Identify which cell holds the provided text, then report its [X, Y] central coordinate. 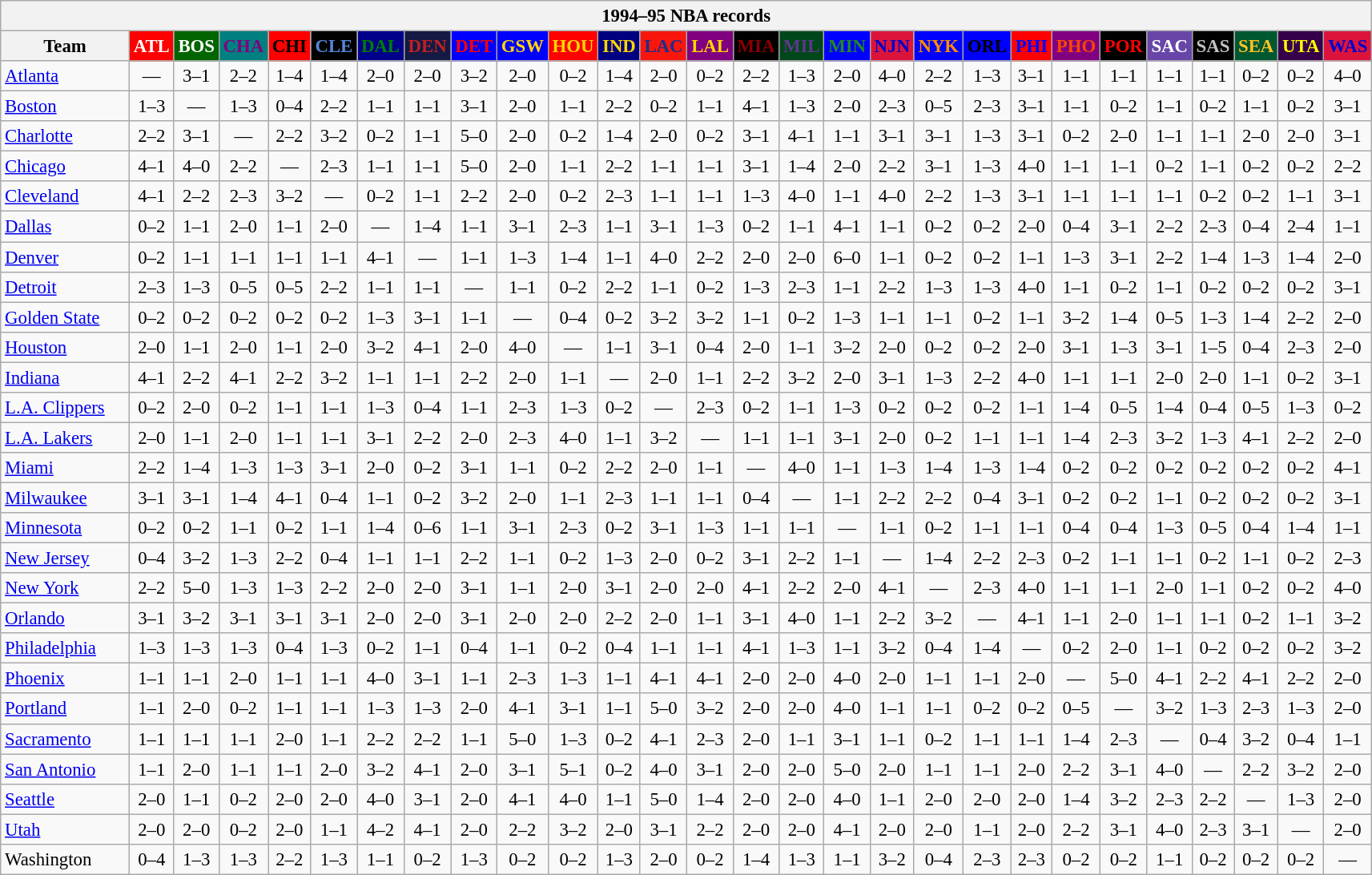
0–6 [428, 528]
L.A. Lakers [66, 437]
Washington [66, 860]
Denver [66, 257]
New York [66, 588]
San Antonio [66, 769]
Portland [66, 709]
2–4 [1301, 227]
SAS [1213, 46]
Milwaukee [66, 498]
1–5 [1213, 347]
DEN [428, 46]
Charlotte [66, 136]
ATL [151, 46]
Detroit [66, 287]
POR [1123, 46]
Team [66, 46]
ORL [987, 46]
6–0 [847, 257]
HOU [573, 46]
CHA [243, 46]
SEA [1256, 46]
Atlanta [66, 76]
Philadelphia [66, 648]
UTA [1301, 46]
MIN [847, 46]
Phoenix [66, 679]
NJN [892, 46]
Minnesota [66, 528]
Utah [66, 829]
Sacramento [66, 739]
PHI [1032, 46]
Chicago [66, 167]
LAL [710, 46]
CHI [289, 46]
Houston [66, 347]
IND [619, 46]
Boston [66, 107]
DAL [381, 46]
1994–95 NBA records [686, 16]
MIL [802, 46]
L.A. Clippers [66, 408]
MIA [756, 46]
PHO [1076, 46]
DET [474, 46]
LAC [663, 46]
NYK [939, 46]
5–1 [573, 769]
Seattle [66, 799]
Cleveland [66, 196]
Dallas [66, 227]
GSW [522, 46]
CLE [333, 46]
New Jersey [66, 558]
BOS [196, 46]
Miami [66, 468]
Golden State [66, 317]
WAS [1348, 46]
Indiana [66, 377]
4–2 [381, 829]
SAC [1169, 46]
Orlando [66, 619]
